Identify which cell holds the provided text, then report its (x, y) central coordinate. 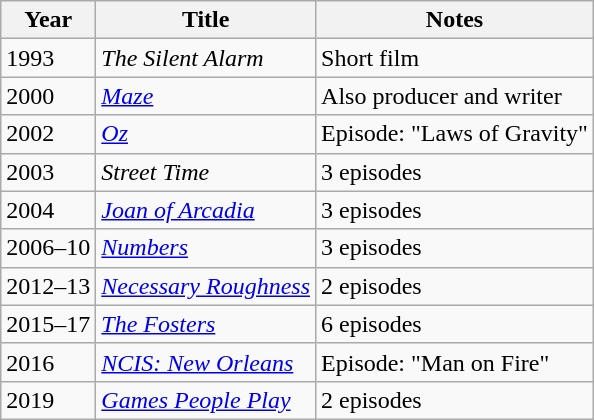
2006–10 (48, 248)
Numbers (206, 248)
Title (206, 20)
Maze (206, 96)
6 episodes (455, 324)
The Silent Alarm (206, 58)
Short film (455, 58)
Necessary Roughness (206, 286)
Year (48, 20)
NCIS: New Orleans (206, 362)
Games People Play (206, 400)
Episode: "Man on Fire" (455, 362)
Also producer and writer (455, 96)
Oz (206, 134)
2004 (48, 210)
Joan of Arcadia (206, 210)
2012–13 (48, 286)
2003 (48, 172)
1993 (48, 58)
2000 (48, 96)
Notes (455, 20)
2015–17 (48, 324)
The Fosters (206, 324)
2019 (48, 400)
Episode: "Laws of Gravity" (455, 134)
2016 (48, 362)
2002 (48, 134)
Street Time (206, 172)
